Extract the [X, Y] coordinate from the center of the cell holding the provided text.  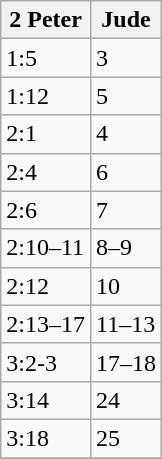
4 [126, 134]
10 [126, 286]
3 [126, 58]
25 [126, 438]
1:5 [46, 58]
Jude [126, 20]
2:6 [46, 210]
6 [126, 172]
8–9 [126, 248]
11–13 [126, 324]
2:1 [46, 134]
3:2-3 [46, 362]
1:12 [46, 96]
3:14 [46, 400]
2:13–17 [46, 324]
2:4 [46, 172]
17–18 [126, 362]
5 [126, 96]
2:12 [46, 286]
2:10–11 [46, 248]
3:18 [46, 438]
24 [126, 400]
2 Peter [46, 20]
7 [126, 210]
